Locate the cell with the specified text and output its [x, y] center coordinate. 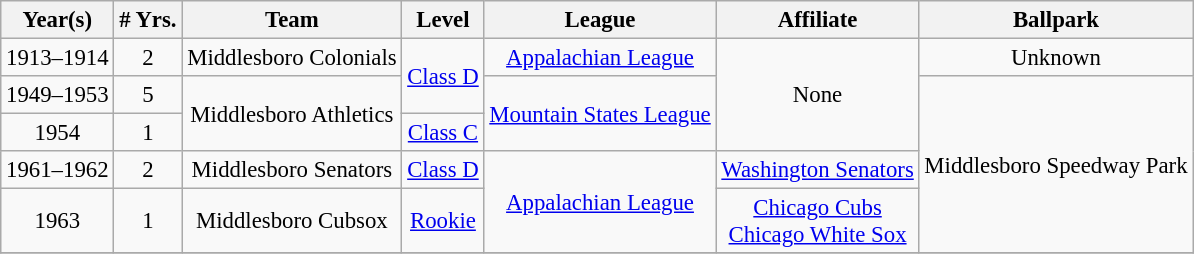
Ballpark [1056, 20]
Chicago CubsChicago White Sox [818, 222]
# Yrs. [148, 20]
1913–1914 [58, 58]
Unknown [1056, 58]
Level [443, 20]
Middlesboro Speedway Park [1056, 164]
Affiliate [818, 20]
1954 [58, 133]
1961–1962 [58, 170]
Year(s) [58, 20]
Middlesboro Cubsox [292, 222]
Middlesboro Colonials [292, 58]
1949–1953 [58, 95]
Team [292, 20]
Washington Senators [818, 170]
Rookie [443, 222]
Middlesboro Senators [292, 170]
Class C [443, 133]
Middlesboro Athletics [292, 114]
1963 [58, 222]
5 [148, 95]
None [818, 96]
Mountain States League [600, 114]
League [600, 20]
